Find where the given text appears and provide that cell's center as (X, Y) coordinate. 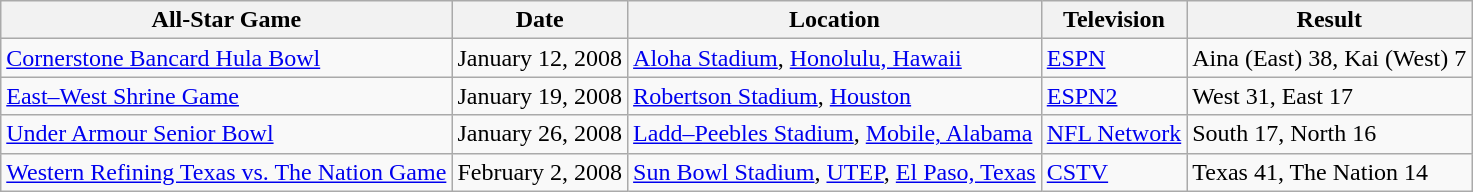
ESPN (1114, 58)
January 19, 2008 (540, 96)
January 12, 2008 (540, 58)
ESPN2 (1114, 96)
Western Refining Texas vs. The Nation Game (226, 172)
February 2, 2008 (540, 172)
Result (1330, 20)
East–West Shrine Game (226, 96)
Aloha Stadium, Honolulu, Hawaii (835, 58)
Cornerstone Bancard Hula Bowl (226, 58)
Ladd–Peebles Stadium, Mobile, Alabama (835, 134)
NFL Network (1114, 134)
January 26, 2008 (540, 134)
CSTV (1114, 172)
Sun Bowl Stadium, UTEP, El Paso, Texas (835, 172)
Robertson Stadium, Houston (835, 96)
Location (835, 20)
Texas 41, The Nation 14 (1330, 172)
Television (1114, 20)
All-Star Game (226, 20)
Date (540, 20)
Aina (East) 38, Kai (West) 7 (1330, 58)
South 17, North 16 (1330, 134)
Under Armour Senior Bowl (226, 134)
West 31, East 17 (1330, 96)
